Extract the (X, Y) coordinate from the center of the cell holding the provided text.  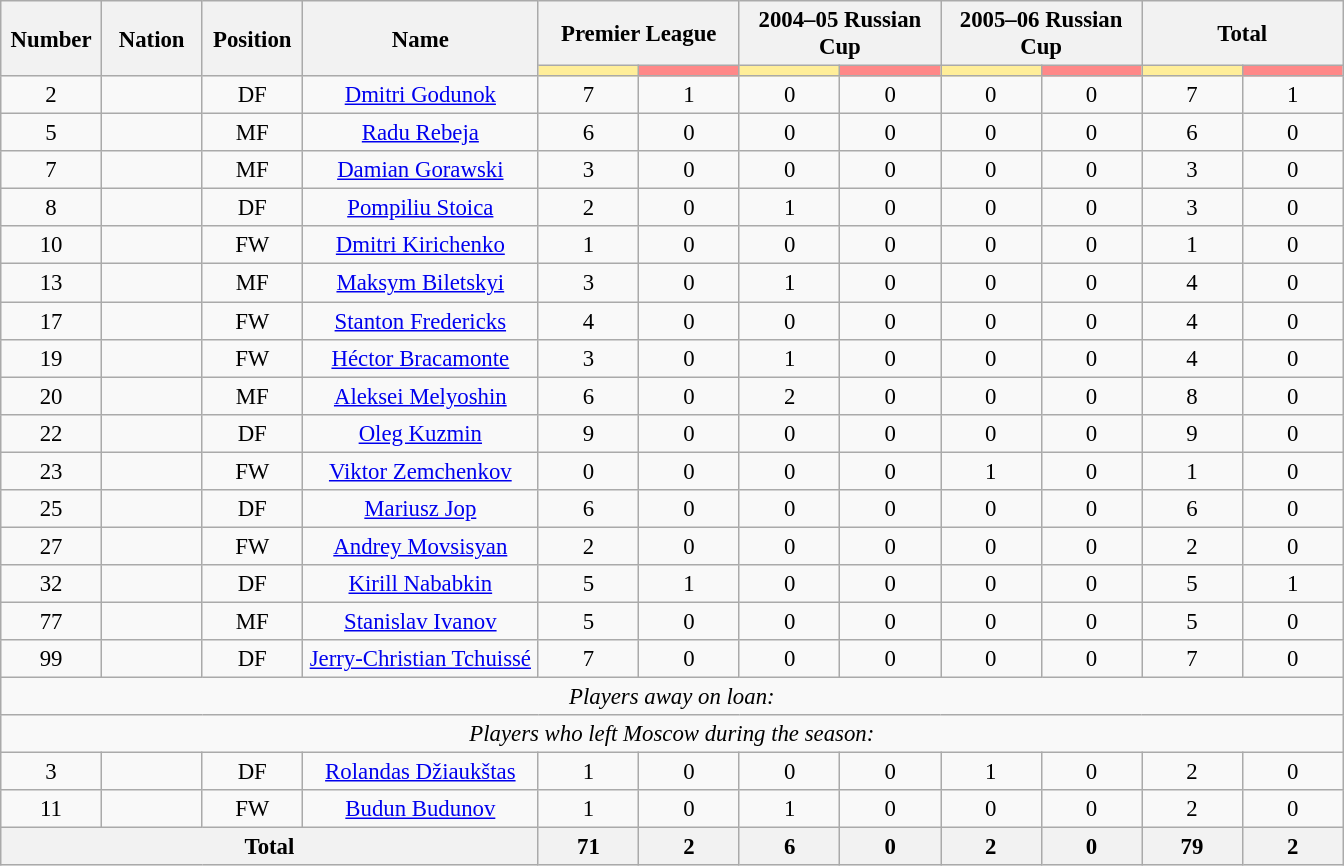
Héctor Bracamonte (421, 358)
Dmitri Godunok (421, 95)
99 (52, 659)
2005–06 Russian Cup (1040, 34)
Damian Gorawski (421, 170)
Nation (152, 38)
77 (52, 621)
Stanislav Ivanov (421, 621)
25 (52, 509)
13 (52, 283)
2004–05 Russian Cup (840, 34)
10 (52, 245)
Maksym Biletskyi (421, 283)
Dmitri Kirichenko (421, 245)
Number (52, 38)
Players who left Moscow during the season: (672, 734)
32 (52, 584)
Premier League (638, 34)
23 (52, 471)
Viktor Zemchenkov (421, 471)
Players away on loan: (672, 697)
Jerry-Christian Tchuissé (421, 659)
Pompiliu Stoica (421, 208)
20 (52, 396)
Stanton Fredericks (421, 321)
Aleksei Melyoshin (421, 396)
19 (52, 358)
Andrey Movsisyan (421, 546)
17 (52, 321)
Kirill Nababkin (421, 584)
Budun Budunov (421, 809)
27 (52, 546)
Radu Rebeja (421, 133)
Position (252, 38)
Oleg Kuzmin (421, 433)
79 (1192, 847)
71 (588, 847)
Rolandas Džiaukštas (421, 772)
Mariusz Jop (421, 509)
Name (421, 38)
22 (52, 433)
11 (52, 809)
